Return the (X, Y) coordinate for the center point of the cell that contains the specified text.  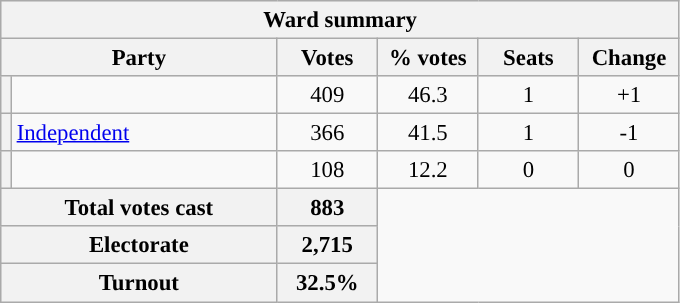
366 (328, 133)
409 (328, 95)
32.5% (328, 283)
41.5 (428, 133)
Change (630, 58)
Turnout (139, 283)
Total votes cast (139, 208)
Votes (328, 58)
Ward summary (340, 20)
883 (328, 208)
2,715 (328, 245)
Electorate (139, 245)
46.3 (428, 95)
-1 (630, 133)
Party (139, 58)
Seats (528, 58)
Independent (144, 133)
12.2 (428, 170)
% votes (428, 58)
+1 (630, 95)
108 (328, 170)
